Locate the cell with the specified text and output its [X, Y] center coordinate. 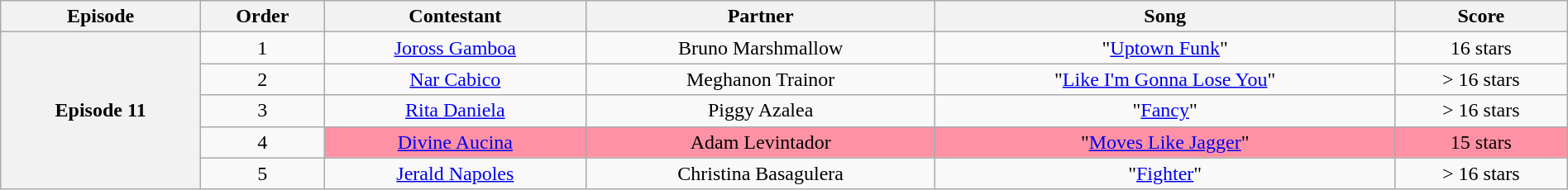
Song [1164, 17]
2 [262, 79]
1 [262, 48]
15 stars [1480, 142]
"Uptown Funk" [1164, 48]
"Like I'm Gonna Lose You" [1164, 79]
"Fancy" [1164, 111]
Rita Daniela [455, 111]
Meghanon Trainor [761, 79]
Contestant [455, 17]
Jerald Napoles [455, 173]
Nar Cabico [455, 79]
Divine Aucina [455, 142]
5 [262, 173]
Episode 11 [101, 111]
Partner [761, 17]
Bruno Marshmallow [761, 48]
"Fighter" [1164, 173]
Piggy Azalea [761, 111]
Adam Levintador [761, 142]
16 stars [1480, 48]
4 [262, 142]
3 [262, 111]
Joross Gamboa [455, 48]
Score [1480, 17]
Order [262, 17]
Christina Basagulera [761, 173]
Episode [101, 17]
"Moves Like Jagger" [1164, 142]
